Identify which cell holds the provided text, then report its (X, Y) central coordinate. 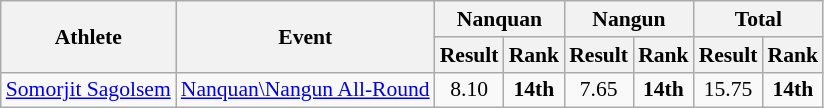
7.65 (598, 90)
Athlete (88, 36)
Nanquan (500, 19)
Total (758, 19)
15.75 (728, 90)
Nanquan\Nangun All-Round (306, 90)
8.10 (470, 90)
Somorjit Sagolsem (88, 90)
Event (306, 36)
Nangun (628, 19)
